Determine the (x, y) coordinate at the center of the cell enclosing the given text.  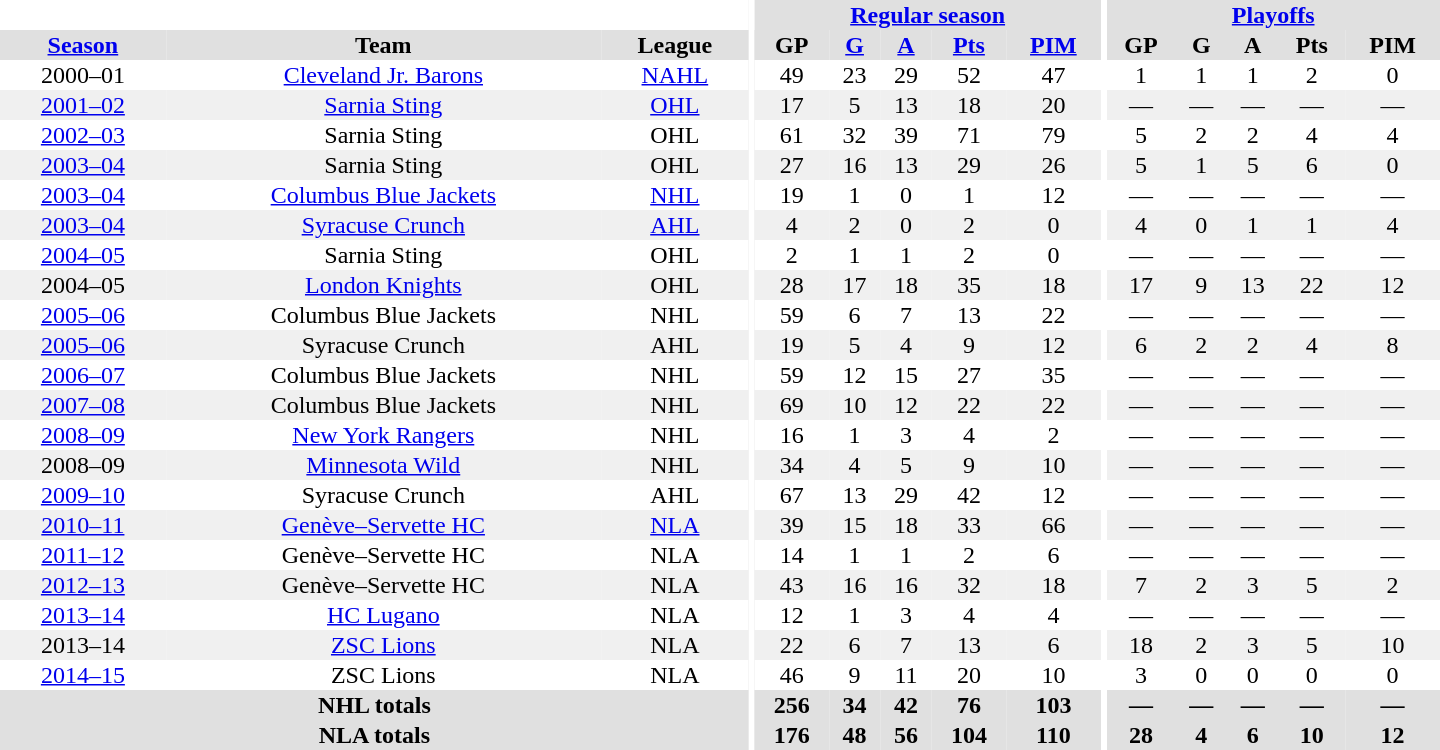
52 (969, 75)
46 (792, 675)
71 (969, 135)
NHL totals (374, 705)
2011–12 (83, 555)
79 (1054, 135)
Playoffs (1273, 15)
103 (1054, 705)
HC Lugano (384, 615)
London Knights (384, 285)
26 (1054, 165)
2012–13 (83, 585)
23 (854, 75)
2014–15 (83, 675)
NAHL (675, 75)
8 (1392, 345)
League (675, 45)
67 (792, 495)
48 (854, 735)
14 (792, 555)
69 (792, 405)
2009–10 (83, 495)
2010–11 (83, 525)
2001–02 (83, 105)
2002–03 (83, 135)
2000–01 (83, 75)
49 (792, 75)
11 (906, 675)
Regular season (928, 15)
47 (1054, 75)
43 (792, 585)
66 (1054, 525)
NLA totals (374, 735)
256 (792, 705)
Minnesota Wild (384, 465)
76 (969, 705)
Team (384, 45)
Season (83, 45)
New York Rangers (384, 435)
176 (792, 735)
56 (906, 735)
2006–07 (83, 375)
61 (792, 135)
2007–08 (83, 405)
110 (1054, 735)
33 (969, 525)
Cleveland Jr. Barons (384, 75)
104 (969, 735)
